Extract the [x, y] coordinate from the center of the cell holding the provided text.  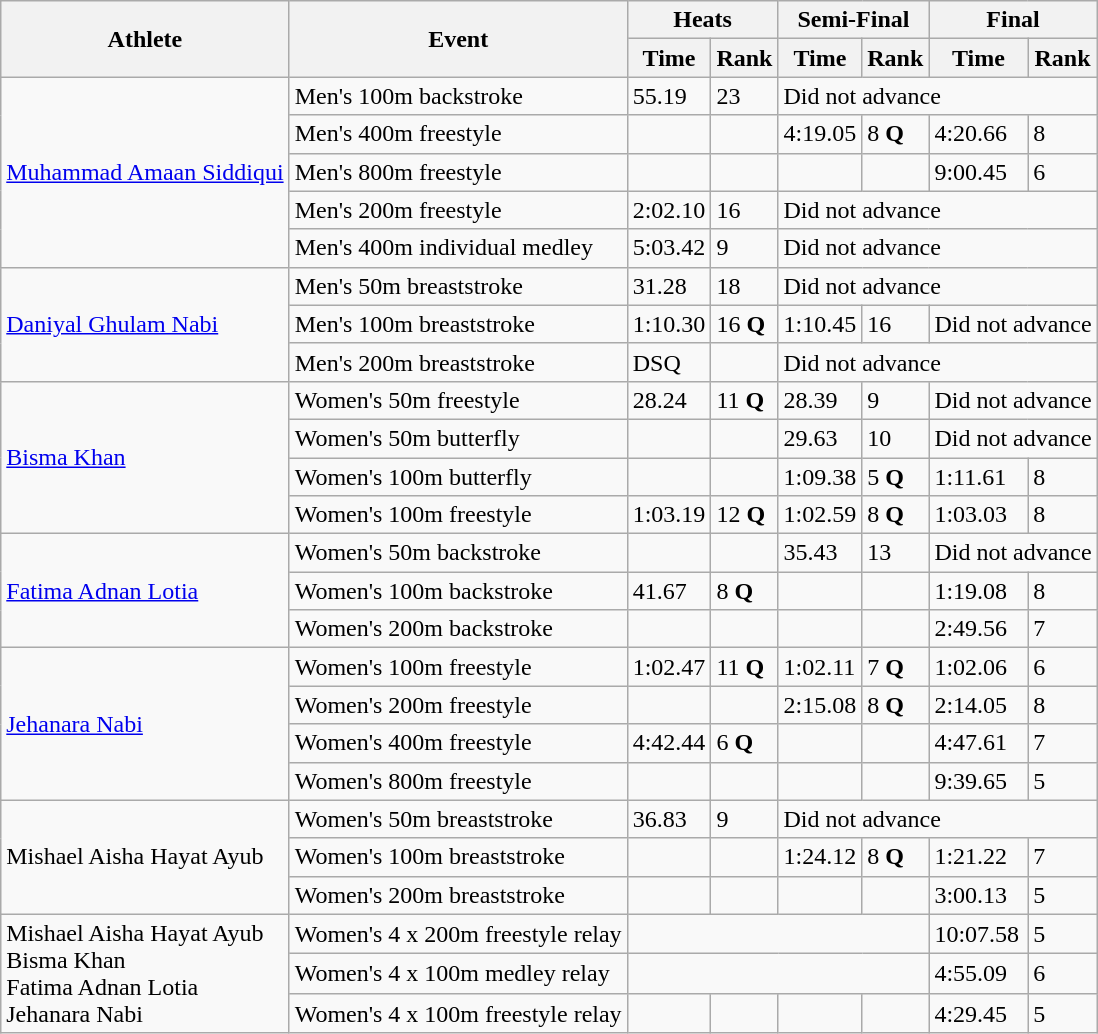
4:47.61 [978, 743]
Women's 100m breaststroke [458, 857]
16 Q [744, 324]
Men's 200m freestyle [458, 210]
1:21.22 [978, 857]
4:55.09 [978, 974]
Women's 200m breaststroke [458, 895]
3:00.13 [978, 895]
DSQ [669, 362]
23 [744, 96]
Women's 200m backstroke [458, 629]
1:02.59 [820, 515]
Women's 100m backstroke [458, 591]
Men's 200m breaststroke [458, 362]
36.83 [669, 819]
Women's 4 x 200m freestyle relay [458, 934]
29.63 [820, 438]
Athlete [145, 39]
35.43 [820, 553]
1:03.03 [978, 515]
Heats [702, 20]
1:19.08 [978, 591]
31.28 [669, 286]
Event [458, 39]
Women's 800m freestyle [458, 781]
Women's 200m freestyle [458, 705]
10 [896, 438]
5:03.42 [669, 248]
Men's 100m breaststroke [458, 324]
1:03.19 [669, 515]
4:42.44 [669, 743]
1:02.11 [820, 667]
1:10.30 [669, 324]
2:02.10 [669, 210]
5 Q [896, 477]
41.67 [669, 591]
Men's 50m breaststroke [458, 286]
1:02.47 [669, 667]
2:49.56 [978, 629]
1:24.12 [820, 857]
2:14.05 [978, 705]
6 Q [744, 743]
13 [896, 553]
4:29.45 [978, 1014]
1:11.61 [978, 477]
Women's 50m butterfly [458, 438]
9:00.45 [978, 172]
Fatima Adnan Lotia [145, 591]
12 Q [744, 515]
Bisma Khan [145, 457]
4:19.05 [820, 134]
1:10.45 [820, 324]
Men's 400m freestyle [458, 134]
1:02.06 [978, 667]
4:20.66 [978, 134]
1:09.38 [820, 477]
Men's 100m backstroke [458, 96]
Women's 4 x 100m freestyle relay [458, 1014]
2:15.08 [820, 705]
10:07.58 [978, 934]
Final [1013, 20]
28.39 [820, 400]
Jehanara Nabi [145, 724]
Mishael Aisha Hayat Ayub [145, 857]
7 Q [896, 667]
9:39.65 [978, 781]
Women's 100m butterfly [458, 477]
Muhammad Amaan Siddiqui [145, 172]
Semi-Final [854, 20]
55.19 [669, 96]
Women's 50m freestyle [458, 400]
Women's 400m freestyle [458, 743]
Women's 4 x 100m medley relay [458, 974]
Men's 800m freestyle [458, 172]
18 [744, 286]
Women's 50m breaststroke [458, 819]
Daniyal Ghulam Nabi [145, 324]
Men's 400m individual medley [458, 248]
Mishael Aisha Hayat AyubBisma KhanFatima Adnan LotiaJehanara Nabi [145, 974]
Women's 50m backstroke [458, 553]
28.24 [669, 400]
